Return the (X, Y) coordinate for the center point of the cell that contains the specified text.  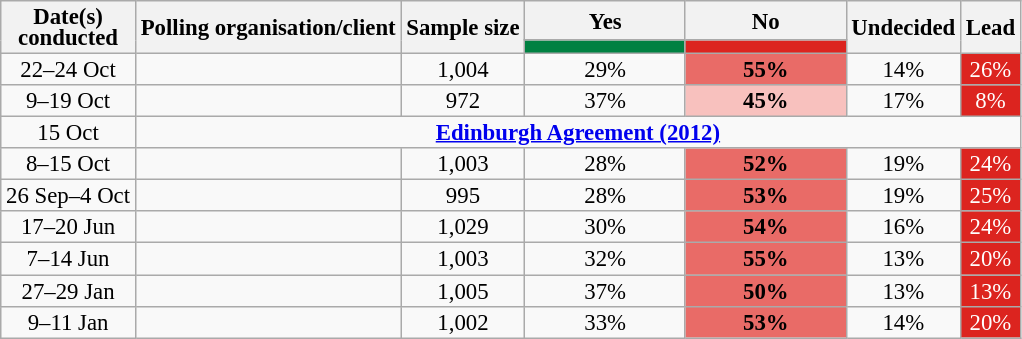
27–29 Jan (68, 291)
54% (766, 228)
No (766, 20)
Edinburgh Agreement (2012) (578, 133)
22–24 Oct (68, 70)
17% (903, 101)
995 (463, 196)
25% (990, 196)
Undecided (903, 28)
Date(s)conducted (68, 28)
8–15 Oct (68, 164)
16% (903, 228)
Sample size (463, 28)
26 Sep–4 Oct (68, 196)
8% (990, 101)
Polling organisation/client (268, 28)
17–20 Jun (68, 228)
50% (766, 291)
9–19 Oct (68, 101)
9–11 Jan (68, 322)
45% (766, 101)
972 (463, 101)
1,004 (463, 70)
Yes (606, 20)
1,005 (463, 291)
7–14 Jun (68, 259)
1,002 (463, 322)
30% (606, 228)
32% (606, 259)
33% (606, 322)
Lead (990, 28)
15 Oct (68, 133)
52% (766, 164)
26% (990, 70)
29% (606, 70)
1,029 (463, 228)
